For the text-containing cell, return its midpoint in (x, y) coordinate format. 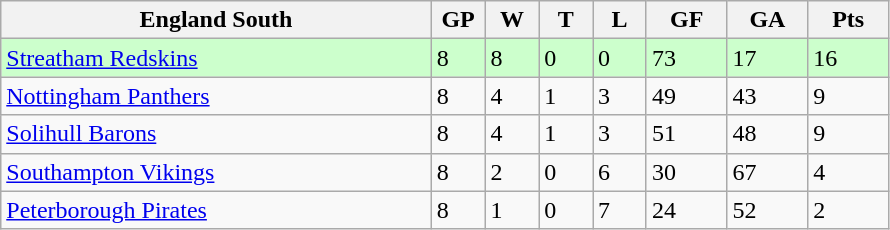
Solihull Barons (216, 134)
67 (768, 172)
Pts (848, 20)
24 (686, 210)
T (566, 20)
52 (768, 210)
16 (848, 58)
Nottingham Panthers (216, 96)
43 (768, 96)
England South (216, 20)
48 (768, 134)
17 (768, 58)
W (512, 20)
30 (686, 172)
73 (686, 58)
Southampton Vikings (216, 172)
51 (686, 134)
GF (686, 20)
6 (620, 172)
GP (458, 20)
L (620, 20)
GA (768, 20)
Streatham Redskins (216, 58)
Peterborough Pirates (216, 210)
7 (620, 210)
49 (686, 96)
